Detect which cell encompasses the target text, then output its (X, Y) center coordinate. 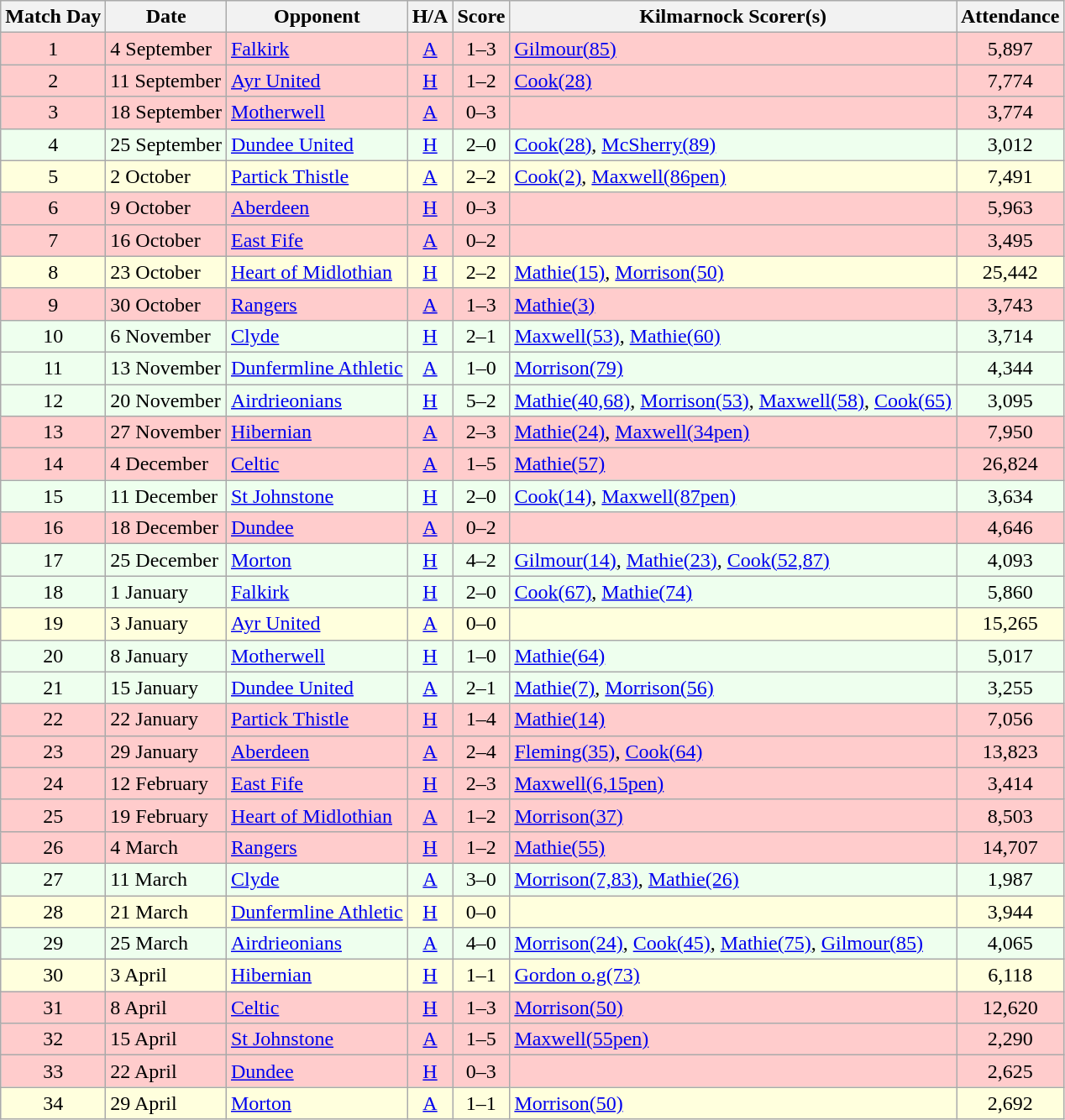
26 (54, 847)
1 (54, 49)
25 March (166, 944)
13 (54, 432)
11 March (166, 879)
1–4 (481, 720)
Attendance (1010, 17)
3 April (166, 976)
Mathie(64) (733, 656)
12 February (166, 783)
28 (54, 911)
3,095 (1010, 400)
15 January (166, 688)
25 December (166, 560)
5 (54, 176)
8 April (166, 1007)
4 March (166, 847)
Mathie(24), Maxwell(34pen) (733, 432)
18 September (166, 113)
Morrison(37) (733, 815)
29 April (166, 1103)
Mathie(3) (733, 304)
7,950 (1010, 432)
Maxwell(53), Mathie(60) (733, 336)
20 November (166, 400)
Maxwell(55pen) (733, 1039)
12,620 (1010, 1007)
3,012 (1010, 144)
19 February (166, 815)
21 March (166, 911)
29 (54, 944)
7,774 (1010, 81)
3,414 (1010, 783)
13 November (166, 368)
4,093 (1010, 560)
3,255 (1010, 688)
2 October (166, 176)
30 October (166, 304)
Gilmour(85) (733, 49)
25 (54, 815)
Mathie(15), Morrison(50) (733, 272)
6 November (166, 336)
4–0 (481, 944)
Opponent (317, 17)
Cook(28), McSherry(89) (733, 144)
25 September (166, 144)
29 January (166, 751)
34 (54, 1103)
Score (481, 17)
14 (54, 464)
14,707 (1010, 847)
3,634 (1010, 496)
Mathie(7), Morrison(56) (733, 688)
20 (54, 656)
10 (54, 336)
27 November (166, 432)
11 (54, 368)
27 (54, 879)
Fleming(35), Cook(64) (733, 751)
5,860 (1010, 592)
Morrison(24), Cook(45), Mathie(75), Gilmour(85) (733, 944)
25,442 (1010, 272)
4–2 (481, 560)
33 (54, 1071)
H/A (430, 17)
Mathie(55) (733, 847)
24 (54, 783)
4,344 (1010, 368)
26,824 (1010, 464)
Maxwell(6,15pen) (733, 783)
7,491 (1010, 176)
23 (54, 751)
4,065 (1010, 944)
18 December (166, 528)
16 October (166, 240)
2–4 (481, 751)
2,290 (1010, 1039)
15 April (166, 1039)
3,743 (1010, 304)
4,646 (1010, 528)
19 (54, 624)
8 January (166, 656)
30 (54, 976)
22 January (166, 720)
5,017 (1010, 656)
23 October (166, 272)
22 April (166, 1071)
5,897 (1010, 49)
8 (54, 272)
6 (54, 208)
18 (54, 592)
3–0 (481, 879)
3,495 (1010, 240)
Mathie(57) (733, 464)
4 December (166, 464)
Gilmour(14), Mathie(23), Cook(52,87) (733, 560)
9 October (166, 208)
6,118 (1010, 976)
3 January (166, 624)
32 (54, 1039)
4 (54, 144)
Cook(28) (733, 81)
Date (166, 17)
15,265 (1010, 624)
1,987 (1010, 879)
7,056 (1010, 720)
Cook(14), Maxwell(87pen) (733, 496)
17 (54, 560)
Morrison(79) (733, 368)
11 September (166, 81)
Cook(67), Mathie(74) (733, 592)
16 (54, 528)
Kilmarnock Scorer(s) (733, 17)
13,823 (1010, 751)
Match Day (54, 17)
3,714 (1010, 336)
3 (54, 113)
9 (54, 304)
4 September (166, 49)
21 (54, 688)
3,944 (1010, 911)
11 December (166, 496)
1 January (166, 592)
Morrison(7,83), Mathie(26) (733, 879)
2,625 (1010, 1071)
12 (54, 400)
31 (54, 1007)
Cook(2), Maxwell(86pen) (733, 176)
3,774 (1010, 113)
22 (54, 720)
5,963 (1010, 208)
2,692 (1010, 1103)
15 (54, 496)
2 (54, 81)
Gordon o.g(73) (733, 976)
5–2 (481, 400)
8,503 (1010, 815)
7 (54, 240)
Mathie(14) (733, 720)
Mathie(40,68), Morrison(53), Maxwell(58), Cook(65) (733, 400)
